Return [x, y] of the center of cell containing provided text 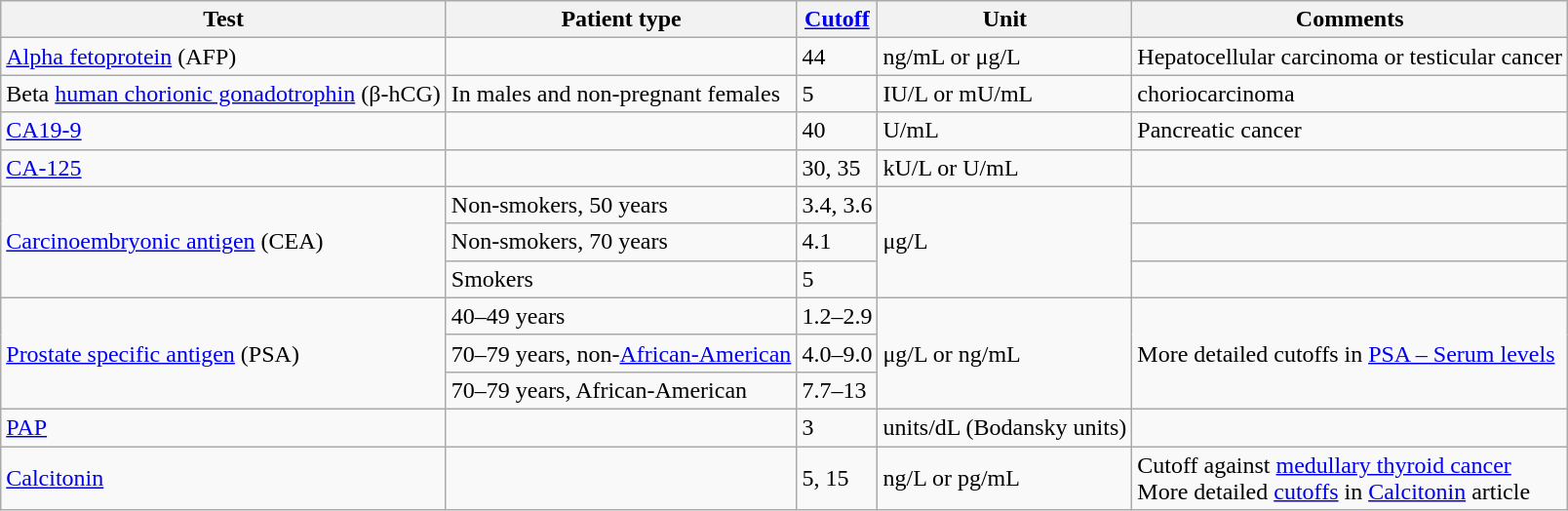
CA19-9 [224, 131]
44 [837, 57]
3.4, 3.6 [837, 205]
40 [837, 131]
Hepatocellular carcinoma or testicular cancer [1350, 57]
Patient type [621, 20]
μg/L or ng/mL [1004, 353]
5, 15 [837, 478]
Prostate specific antigen (PSA) [224, 353]
Beta human chorionic gonadotrophin (β-hCG) [224, 94]
Test [224, 20]
In males and non-pregnant females [621, 94]
Carcinoembryonic antigen (CEA) [224, 242]
Pancreatic cancer [1350, 131]
4.1 [837, 242]
ng/L or pg/mL [1004, 478]
70–79 years, non-African-American [621, 353]
Unit [1004, 20]
Non-smokers, 70 years [621, 242]
choriocarcinoma [1350, 94]
More detailed cutoffs in PSA – Serum levels [1350, 353]
IU/L or mU/mL [1004, 94]
units/dL (Bodansky units) [1004, 427]
7.7–13 [837, 390]
Cutoff [837, 20]
PAP [224, 427]
40–49 years [621, 316]
Cutoff against medullary thyroid cancerMore detailed cutoffs in Calcitonin article [1350, 478]
Comments [1350, 20]
Alpha fetoprotein (AFP) [224, 57]
U/mL [1004, 131]
70–79 years, African-American [621, 390]
1.2–2.9 [837, 316]
μg/L [1004, 242]
4.0–9.0 [837, 353]
Smokers [621, 279]
ng/mL or μg/L [1004, 57]
Calcitonin [224, 478]
CA-125 [224, 168]
3 [837, 427]
kU/L or U/mL [1004, 168]
Non-smokers, 50 years [621, 205]
30, 35 [837, 168]
